Extract the [x, y] coordinate from the center of the cell holding the provided text.  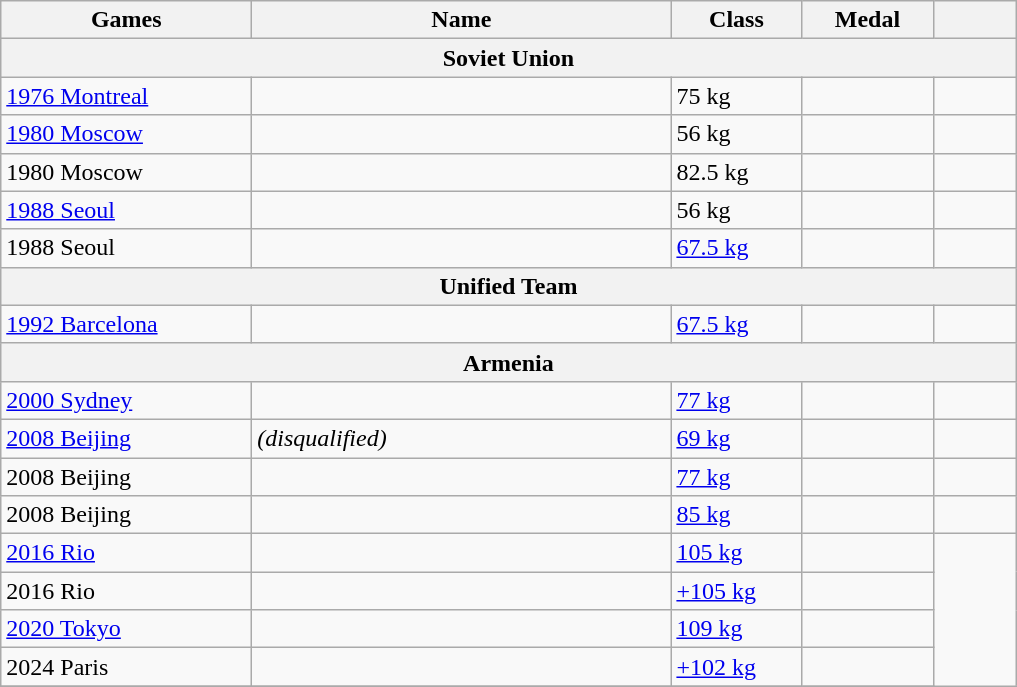
85 kg [736, 515]
Name [462, 20]
2024 Paris [126, 667]
(disqualified) [462, 438]
Soviet Union [508, 58]
Games [126, 20]
82.5 kg [736, 172]
Class [736, 20]
+102 kg [736, 667]
1976 Montreal [126, 96]
2000 Sydney [126, 400]
105 kg [736, 553]
1992 Barcelona [126, 324]
Unified Team [508, 286]
75 kg [736, 96]
Medal [868, 20]
69 kg [736, 438]
109 kg [736, 629]
2020 Tokyo [126, 629]
+105 kg [736, 591]
Armenia [508, 362]
